From the cell containing the given text, extract its center point as [x, y] coordinate. 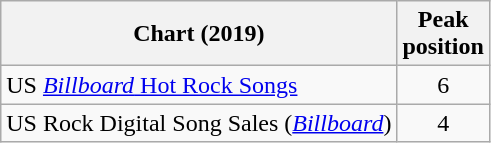
US Rock Digital Song Sales (Billboard) [199, 123]
Chart (2019) [199, 34]
6 [443, 85]
Peakposition [443, 34]
4 [443, 123]
US Billboard Hot Rock Songs [199, 85]
